Provide the (X, Y) coordinate of the cell's center where the given text is located.  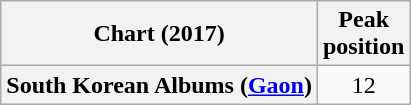
Peakposition (363, 34)
12 (363, 85)
South Korean Albums (Gaon) (160, 85)
Chart (2017) (160, 34)
